Provide the [X, Y] coordinate of the cell's center where the given text is located.  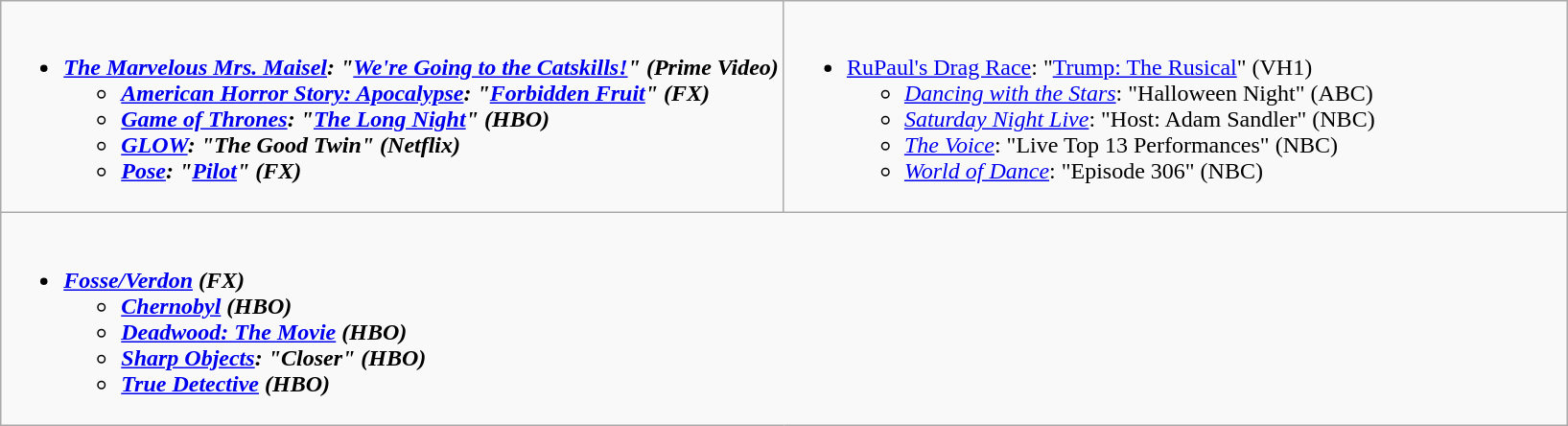
Fosse/Verdon (FX)Chernobyl (HBO)Deadwood: The Movie (HBO)Sharp Objects: "Closer" (HBO)True Detective (HBO) [784, 319]
